Determine the [x, y] coordinate at the center of the cell enclosing the given text.  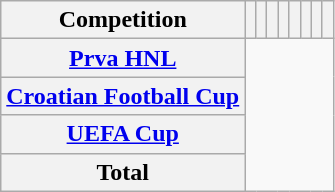
Total [123, 172]
Competition [123, 20]
UEFA Cup [123, 134]
Prva HNL [123, 58]
Croatian Football Cup [123, 96]
